Determine the (x, y) coordinate at the center of the cell enclosing the given text.  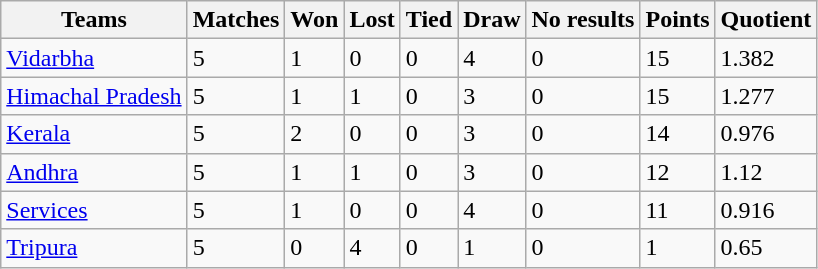
12 (678, 172)
0.65 (766, 248)
1.382 (766, 58)
Teams (94, 20)
Tripura (94, 248)
Vidarbha (94, 58)
0.916 (766, 210)
Himachal Pradesh (94, 96)
Won (314, 20)
No results (583, 20)
Tied (428, 20)
0.976 (766, 134)
11 (678, 210)
2 (314, 134)
Points (678, 20)
14 (678, 134)
Draw (492, 20)
Lost (372, 20)
Quotient (766, 20)
1.277 (766, 96)
Matches (236, 20)
Kerala (94, 134)
Services (94, 210)
Andhra (94, 172)
1.12 (766, 172)
